For the text-containing cell, return its midpoint in [x, y] coordinate format. 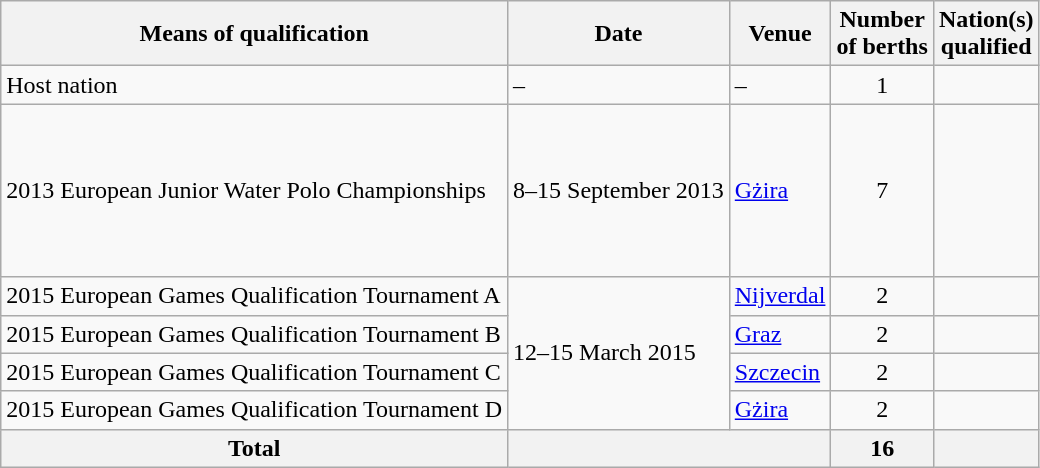
16 [882, 448]
Host nation [254, 85]
Nijverdal [780, 296]
Nation(s)qualified [986, 34]
Numberof berths [882, 34]
2015 European Games Qualification Tournament A [254, 296]
2013 European Junior Water Polo Championships [254, 190]
2015 European Games Qualification Tournament B [254, 334]
Means of qualification [254, 34]
8–15 September 2013 [619, 190]
12–15 March 2015 [619, 353]
1 [882, 85]
Graz [780, 334]
2015 European Games Qualification Tournament D [254, 410]
7 [882, 190]
Date [619, 34]
2015 European Games Qualification Tournament C [254, 372]
Szczecin [780, 372]
Venue [780, 34]
Total [254, 448]
